Find where the given text appears and provide that cell's center as [x, y] coordinate. 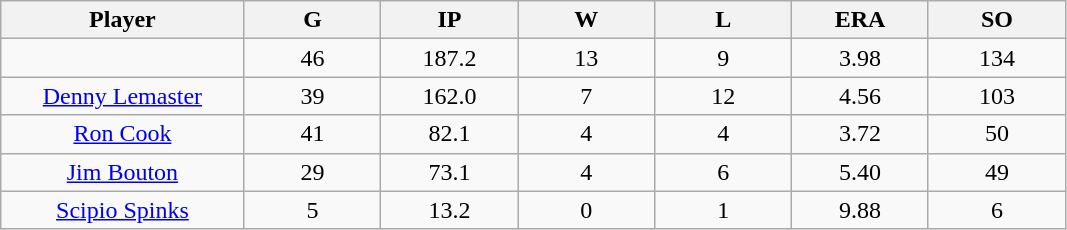
82.1 [450, 134]
187.2 [450, 58]
ERA [860, 20]
L [724, 20]
162.0 [450, 96]
3.72 [860, 134]
IP [450, 20]
7 [586, 96]
29 [312, 172]
Scipio Spinks [122, 210]
103 [996, 96]
13 [586, 58]
SO [996, 20]
Jim Bouton [122, 172]
Ron Cook [122, 134]
134 [996, 58]
Denny Lemaster [122, 96]
9.88 [860, 210]
39 [312, 96]
Player [122, 20]
1 [724, 210]
G [312, 20]
0 [586, 210]
W [586, 20]
9 [724, 58]
5 [312, 210]
5.40 [860, 172]
41 [312, 134]
49 [996, 172]
12 [724, 96]
13.2 [450, 210]
4.56 [860, 96]
50 [996, 134]
3.98 [860, 58]
73.1 [450, 172]
46 [312, 58]
